Pinpoint the cell where the given text exists, returning its (X, Y) midpoint coordinate. 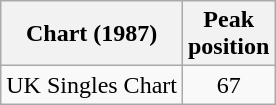
Peakposition (228, 34)
Chart (1987) (92, 34)
67 (228, 85)
UK Singles Chart (92, 85)
